Provide the [X, Y] coordinate of the cell's center where the given text is located.  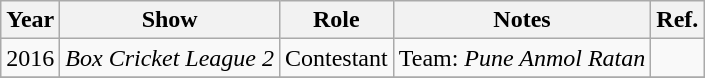
Year [30, 20]
Show [170, 20]
Ref. [678, 20]
2016 [30, 58]
Notes [522, 20]
Role [336, 20]
Box Cricket League 2 [170, 58]
Team: Pune Anmol Ratan [522, 58]
Contestant [336, 58]
